Extract the [x, y] coordinate from the center of the cell holding the provided text.  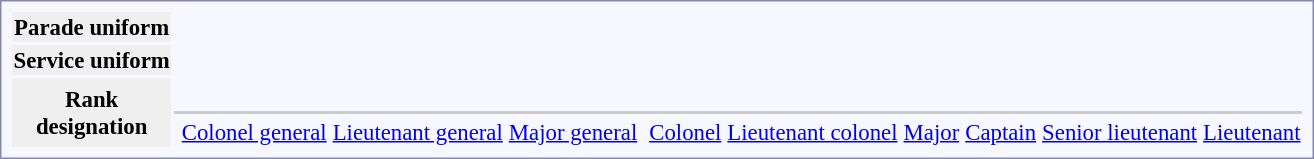
Lieutenant general [418, 132]
Captain [1001, 132]
Colonel [686, 132]
Lieutenant [1252, 132]
Service uniform [92, 60]
Colonel general [254, 132]
Senior lieutenant [1120, 132]
Rankdesignation [92, 112]
Major general [572, 132]
Parade uniform [92, 27]
Lieutenant colonel [812, 132]
Major [932, 132]
